Search for the cell housing the specified text and yield its [x, y] center coordinate. 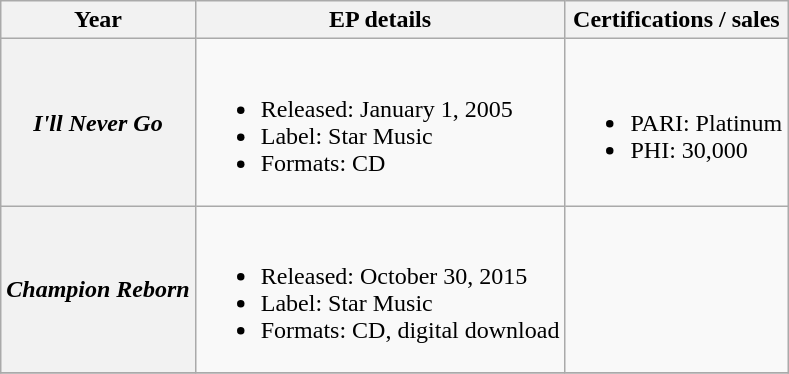
I'll Never Go [98, 122]
Year [98, 20]
EP details [380, 20]
Certifications / sales [676, 20]
PARI: PlatinumPHI: 30,000 [676, 122]
Champion Reborn [98, 290]
Released: January 1, 2005Label: Star MusicFormats: CD [380, 122]
Released: October 30, 2015Label: Star MusicFormats: CD, digital download [380, 290]
